Extract the (X, Y) coordinate from the center of the cell holding the provided text.  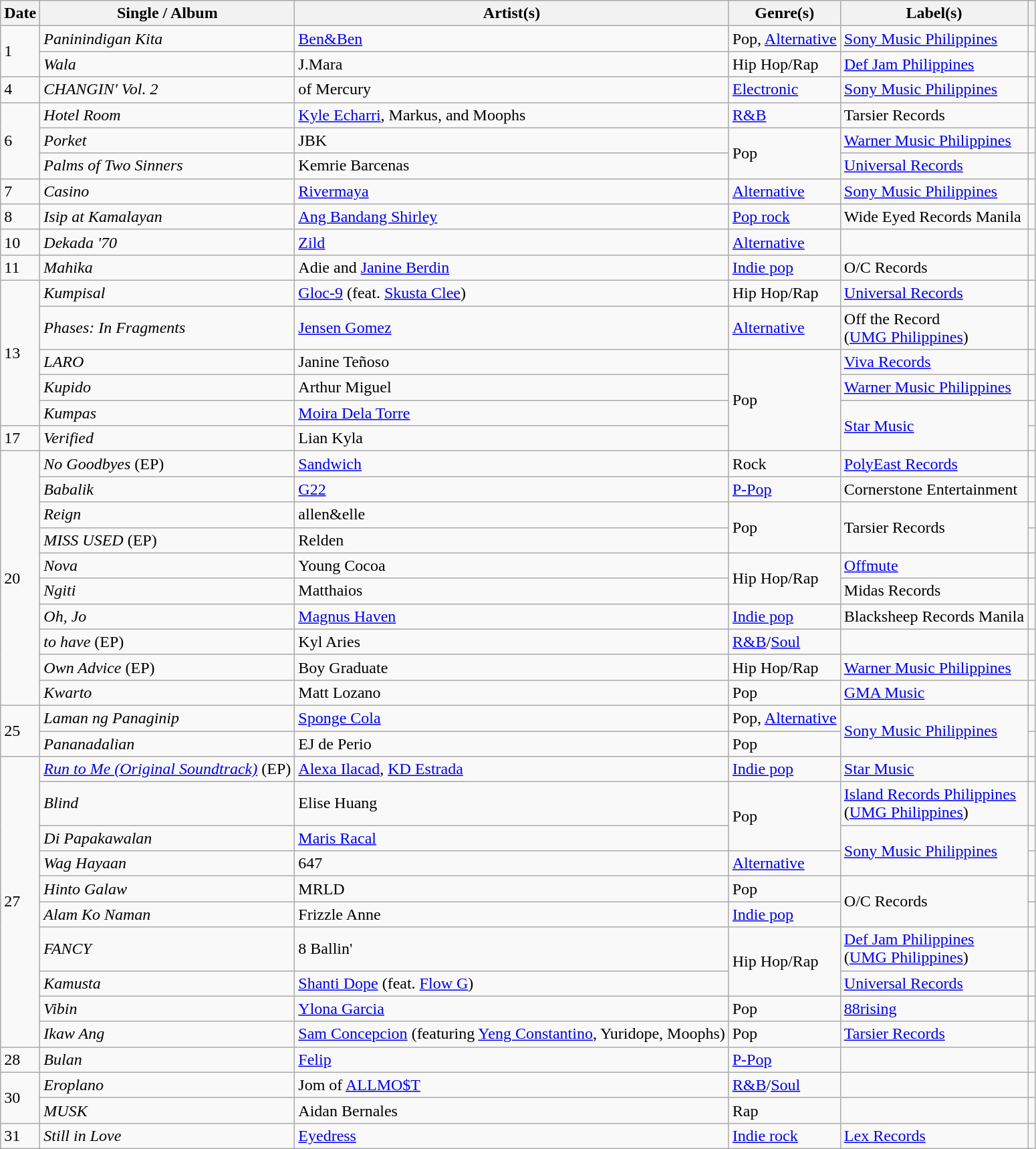
Di Papakawalan (167, 838)
to have (EP) (167, 642)
7 (20, 191)
Gloc-9 (feat. Skusta Clee) (512, 293)
Kyle Echarri, Markus, and Moophs (512, 115)
Label(s) (934, 13)
Kupido (167, 388)
Boy Graduate (512, 667)
Rivermaya (512, 191)
Pananadalian (167, 744)
Kamusta (167, 983)
6 (20, 140)
GMA Music (934, 692)
Shanti Dope (feat. Flow G) (512, 983)
Frizzle Anne (512, 914)
Sandwich (512, 464)
Rap (785, 1110)
Eyedress (512, 1136)
30 (20, 1098)
Hotel Room (167, 115)
Blind (167, 803)
Kwarto (167, 692)
J.Mara (512, 64)
Midas Records (934, 591)
28 (20, 1059)
4 (20, 90)
Casino (167, 191)
MISS USED (EP) (167, 540)
17 (20, 438)
PolyEast Records (934, 464)
Kumpisal (167, 293)
Ang Bandang Shirley (512, 217)
Reign (167, 515)
No Goodbyes (EP) (167, 464)
Moira Dela Torre (512, 413)
Kyl Aries (512, 642)
Def Jam Philippines (934, 64)
Young Cocoa (512, 565)
Arthur Miguel (512, 388)
R&B (785, 115)
Blacksheep Records Manila (934, 616)
MRLD (512, 889)
Relden (512, 540)
Genre(s) (785, 13)
FANCY (167, 949)
1 (20, 51)
Sam Concepcion (featuring Yeng Constantino, Yuridope, Moophs) (512, 1034)
Eroplano (167, 1085)
Adie and Janine Berdin (512, 267)
10 (20, 242)
Def Jam Philippines(UMG Philippines) (934, 949)
G22 (512, 489)
Sponge Cola (512, 718)
Alam Ko Naman (167, 914)
Wala (167, 64)
Zild (512, 242)
Off the Record(UMG Philippines) (934, 328)
Elise Huang (512, 803)
MUSK (167, 1110)
Ben&Ben (512, 39)
8 Ballin' (512, 949)
Matthaios (512, 591)
Cornerstone Entertainment (934, 489)
31 (20, 1136)
Alexa Ilacad, KD Estrada (512, 769)
Kemrie Barcenas (512, 166)
Maris Racal (512, 838)
Single / Album (167, 13)
Own Advice (EP) (167, 667)
11 (20, 267)
CHANGIN' Vol. 2 (167, 90)
Verified (167, 438)
Oh, Jo (167, 616)
8 (20, 217)
Dekada '70 (167, 242)
Wag Hayaan (167, 864)
Babalik (167, 489)
Paninindigan Kita (167, 39)
JBK (512, 140)
Still in Love (167, 1136)
Phases: In Fragments (167, 328)
Mahika (167, 267)
Island Records Philippines(UMG Philippines) (934, 803)
Isip at Kamalayan (167, 217)
allen&elle (512, 515)
Jensen Gomez (512, 328)
Matt Lozano (512, 692)
Palms of Two Sinners (167, 166)
Pop rock (785, 217)
Nova (167, 565)
Lex Records (934, 1136)
Hinto Galaw (167, 889)
Bulan (167, 1059)
Ylona Garcia (512, 1009)
Wide Eyed Records Manila (934, 217)
Run to Me (Original Soundtrack) (EP) (167, 769)
647 (512, 864)
Janine Teñoso (512, 362)
25 (20, 731)
Viva Records (934, 362)
Ikaw Ang (167, 1034)
Vibin (167, 1009)
88rising (934, 1009)
Jom of ALLMO$T (512, 1085)
Lian Kyla (512, 438)
27 (20, 902)
Laman ng Panaginip (167, 718)
Artist(s) (512, 13)
Kumpas (167, 413)
LARO (167, 362)
Offmute (934, 565)
Ngiti (167, 591)
Date (20, 13)
EJ de Perio (512, 744)
Aidan Bernales (512, 1110)
20 (20, 579)
Indie rock (785, 1136)
Electronic (785, 90)
13 (20, 353)
of Mercury (512, 90)
Porket (167, 140)
Rock (785, 464)
Magnus Haven (512, 616)
Felip (512, 1059)
